Search for the cell housing the specified text and yield its [X, Y] center coordinate. 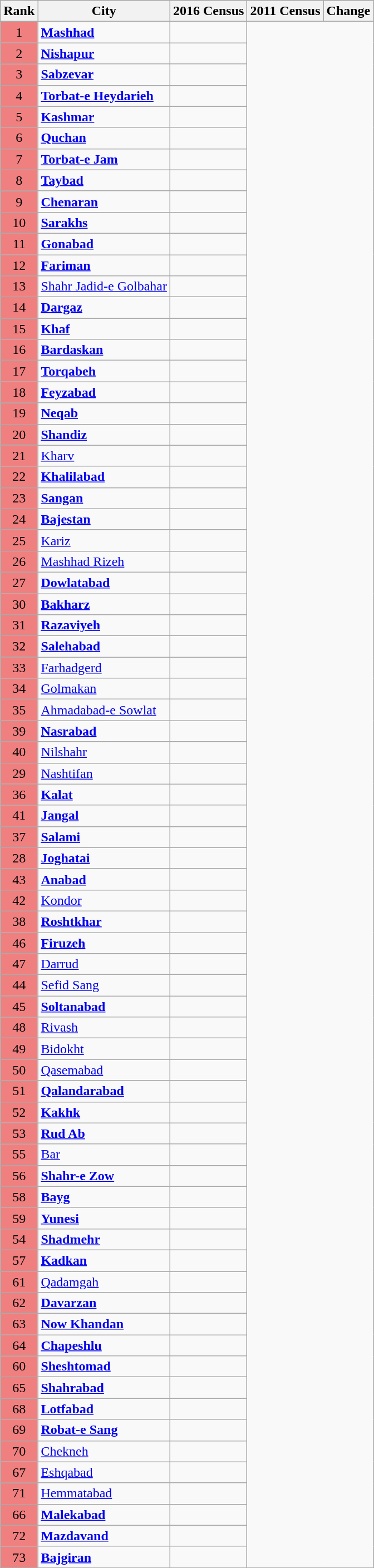
Darrud [104, 964]
60 [19, 1367]
2011 Census [285, 11]
29 [19, 773]
City [104, 11]
Nasrabad [104, 731]
27 [19, 583]
6 [19, 138]
1 [19, 32]
Bajgiran [104, 1557]
Hemmatabad [104, 1493]
65 [19, 1388]
53 [19, 1133]
Neqab [104, 413]
68 [19, 1409]
23 [19, 498]
19 [19, 413]
10 [19, 223]
21 [19, 456]
Qasemabad [104, 1070]
56 [19, 1176]
63 [19, 1324]
70 [19, 1451]
4 [19, 96]
Salami [104, 837]
25 [19, 540]
Robat-e Sang [104, 1430]
40 [19, 752]
Yunesi [104, 1218]
Kashmar [104, 117]
Torqabeh [104, 371]
Chenaran [104, 201]
Qadamgah [104, 1281]
45 [19, 1007]
18 [19, 392]
57 [19, 1260]
Ahmadabad-e Sowlat [104, 710]
13 [19, 287]
Nishapur [104, 53]
Mashhad Rizeh [104, 561]
Nilshahr [104, 752]
59 [19, 1218]
Anabad [104, 879]
26 [19, 561]
Dowlatabad [104, 583]
Kariz [104, 540]
44 [19, 985]
Shahrabad [104, 1388]
Bakharz [104, 604]
47 [19, 964]
Sangan [104, 498]
Kakhk [104, 1112]
31 [19, 625]
Khaf [104, 329]
42 [19, 900]
Sefid Sang [104, 985]
3 [19, 75]
43 [19, 879]
17 [19, 371]
35 [19, 710]
72 [19, 1536]
Eshqabad [104, 1472]
Mazdavand [104, 1536]
Firuzeh [104, 943]
Now Khandan [104, 1324]
Chekneh [104, 1451]
54 [19, 1239]
Soltanabad [104, 1007]
Roshtkhar [104, 921]
36 [19, 795]
Change [348, 11]
28 [19, 858]
Kalat [104, 795]
62 [19, 1303]
51 [19, 1091]
2016 Census [209, 11]
32 [19, 647]
37 [19, 837]
Kharv [104, 456]
39 [19, 731]
Farhadgerd [104, 668]
Bardaskan [104, 350]
Sabzevar [104, 75]
Gonabad [104, 244]
46 [19, 943]
Lotfabad [104, 1409]
Golmakan [104, 689]
66 [19, 1515]
Mashhad [104, 32]
Rud Ab [104, 1133]
48 [19, 1028]
22 [19, 477]
5 [19, 117]
33 [19, 668]
Torbat-e Heydarieh [104, 96]
52 [19, 1112]
Feyzabad [104, 392]
69 [19, 1430]
Taybad [104, 180]
16 [19, 350]
Shahr Jadid-e Golbahar [104, 287]
67 [19, 1472]
73 [19, 1557]
20 [19, 435]
71 [19, 1493]
Kondor [104, 900]
Khalilabad [104, 477]
Malekabad [104, 1515]
15 [19, 329]
12 [19, 265]
Bayg [104, 1197]
14 [19, 308]
Rank [19, 11]
58 [19, 1197]
38 [19, 921]
Rivash [104, 1028]
Bar [104, 1155]
2 [19, 53]
Jangal [104, 816]
Qalandarabad [104, 1091]
Chapeshlu [104, 1345]
Shadmehr [104, 1239]
61 [19, 1281]
Joghatai [104, 858]
Fariman [104, 265]
Torbat-e Jam [104, 159]
Quchan [104, 138]
Davarzan [104, 1303]
Razaviyeh [104, 625]
50 [19, 1070]
11 [19, 244]
Shandiz [104, 435]
49 [19, 1049]
7 [19, 159]
9 [19, 201]
Dargaz [104, 308]
64 [19, 1345]
Nashtifan [104, 773]
Bidokht [104, 1049]
Kadkan [104, 1260]
24 [19, 519]
Sheshtomad [104, 1367]
Bajestan [104, 519]
30 [19, 604]
Sarakhs [104, 223]
8 [19, 180]
Salehabad [104, 647]
55 [19, 1155]
34 [19, 689]
41 [19, 816]
Shahr-e Zow [104, 1176]
